Return (X, Y) of the center of cell containing provided text 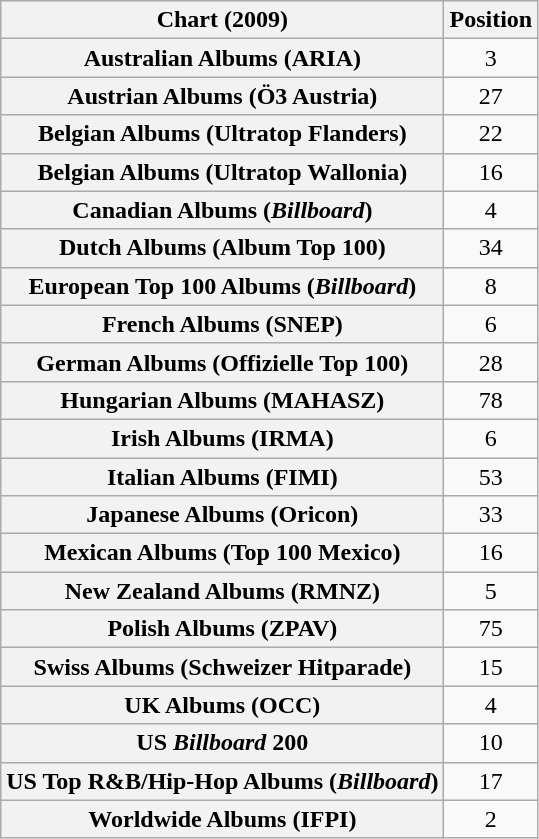
Canadian Albums (Billboard) (222, 210)
22 (491, 134)
78 (491, 400)
33 (491, 515)
Austrian Albums (Ö3 Austria) (222, 96)
15 (491, 667)
Position (491, 20)
8 (491, 286)
New Zealand Albums (RMNZ) (222, 591)
17 (491, 781)
27 (491, 96)
Polish Albums (ZPAV) (222, 629)
53 (491, 477)
European Top 100 Albums (Billboard) (222, 286)
Belgian Albums (Ultratop Wallonia) (222, 172)
Hungarian Albums (MAHASZ) (222, 400)
Belgian Albums (Ultratop Flanders) (222, 134)
Irish Albums (IRMA) (222, 438)
Mexican Albums (Top 100 Mexico) (222, 553)
US Top R&B/Hip-Hop Albums (Billboard) (222, 781)
5 (491, 591)
Japanese Albums (Oricon) (222, 515)
Worldwide Albums (IFPI) (222, 819)
US Billboard 200 (222, 743)
75 (491, 629)
UK Albums (OCC) (222, 705)
French Albums (SNEP) (222, 324)
34 (491, 248)
Chart (2009) (222, 20)
Italian Albums (FIMI) (222, 477)
Australian Albums (ARIA) (222, 58)
3 (491, 58)
10 (491, 743)
German Albums (Offizielle Top 100) (222, 362)
28 (491, 362)
Dutch Albums (Album Top 100) (222, 248)
2 (491, 819)
Swiss Albums (Schweizer Hitparade) (222, 667)
